Provide the (X, Y) coordinate of the cell's center where the given text is located.  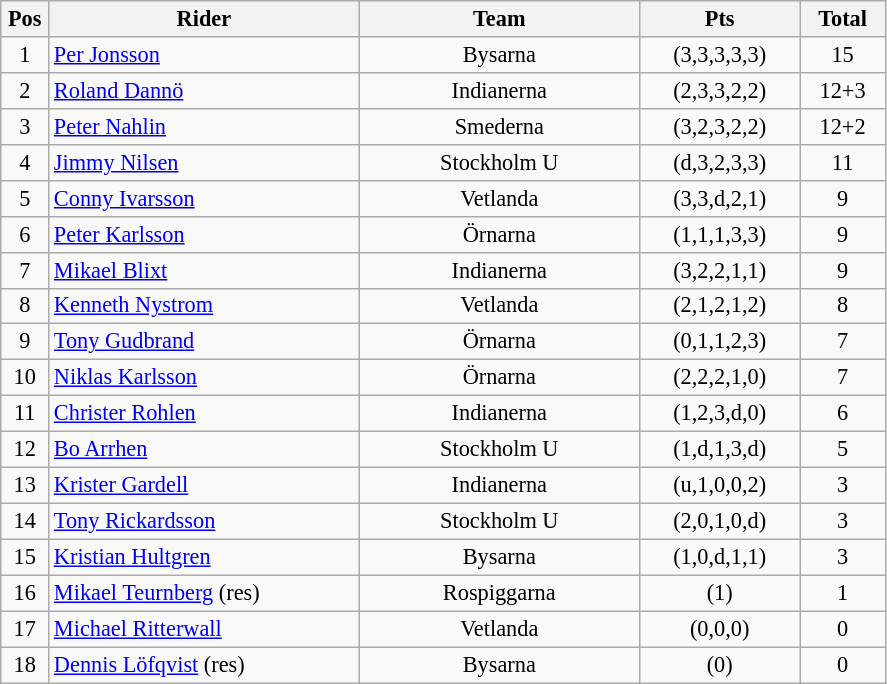
Mikael Teurnberg (res) (204, 593)
12+3 (842, 90)
Mikael Blixt (204, 270)
Pts (719, 19)
(0) (719, 665)
Niklas Karlsson (204, 378)
Dennis Löfqvist (res) (204, 665)
Roland Dannö (204, 90)
10 (25, 378)
12+2 (842, 126)
Michael Ritterwall (204, 629)
13 (25, 485)
(2,2,2,1,0) (719, 378)
(1,0,d,1,1) (719, 557)
Bo Arrhen (204, 450)
Kristian Hultgren (204, 557)
(2,1,2,1,2) (719, 306)
Per Jonsson (204, 55)
(2,0,1,0,d) (719, 521)
(3,2,2,1,1) (719, 270)
(3,3,3,3,3) (719, 55)
(1,2,3,d,0) (719, 414)
(2,3,3,2,2) (719, 90)
12 (25, 450)
Christer Rohlen (204, 414)
Tony Rickardsson (204, 521)
Rider (204, 19)
Peter Nahlin (204, 126)
Jimmy Nilsen (204, 162)
(3,3,d,2,1) (719, 198)
14 (25, 521)
(1,1,1,3,3) (719, 234)
Team (499, 19)
(d,3,2,3,3) (719, 162)
(3,2,3,2,2) (719, 126)
Pos (25, 19)
Smederna (499, 126)
Peter Karlsson (204, 234)
Conny Ivarsson (204, 198)
Krister Gardell (204, 485)
17 (25, 629)
(u,1,0,0,2) (719, 485)
2 (25, 90)
Tony Gudbrand (204, 342)
Kenneth Nystrom (204, 306)
(1) (719, 593)
Total (842, 19)
16 (25, 593)
Rospiggarna (499, 593)
18 (25, 665)
4 (25, 162)
(1,d,1,3,d) (719, 450)
(0,0,0) (719, 629)
(0,1,1,2,3) (719, 342)
